Capture the cell that displays the provided text and extract its (X, Y) central coordinate. 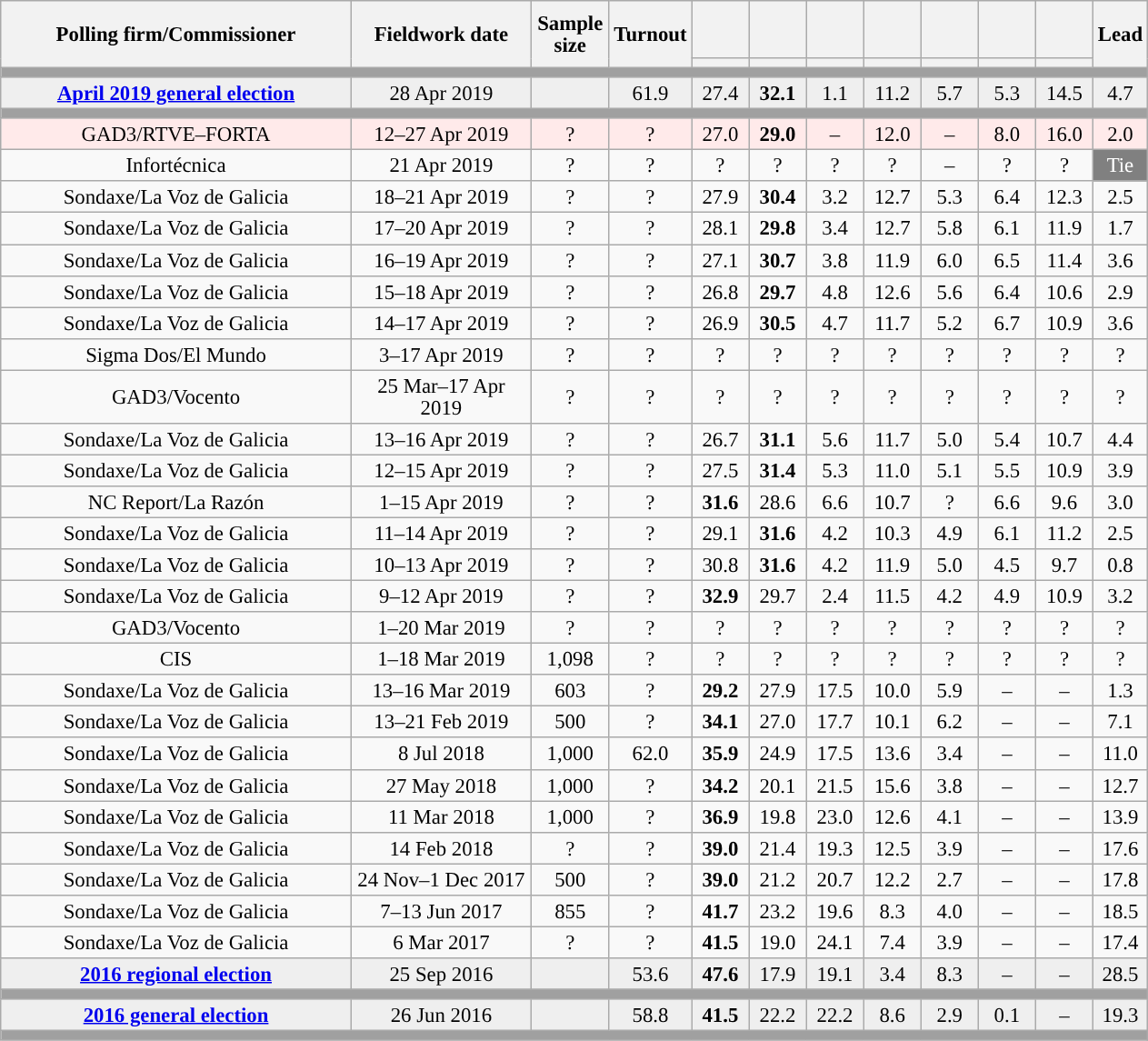
Lead (1120, 35)
34.1 (720, 722)
12–27 Apr 2019 (441, 135)
10.3 (893, 533)
6 Mar 2017 (441, 942)
Polling firm/Commissioner (176, 35)
5.2 (949, 324)
9.6 (1063, 502)
28 Apr 2019 (441, 93)
April 2019 general election (176, 93)
17.8 (1120, 880)
Sample size (570, 35)
10.1 (893, 722)
9–12 Apr 2019 (441, 596)
23.0 (834, 816)
12.2 (893, 880)
8 Jul 2018 (441, 755)
1.7 (1120, 229)
CIS (176, 660)
47.6 (720, 975)
13–21 Feb 2019 (441, 722)
14 Feb 2018 (441, 847)
23.2 (778, 911)
25 Sep 2016 (441, 975)
4.0 (949, 911)
16.0 (1063, 135)
603 (570, 691)
5.5 (1007, 471)
29.8 (778, 229)
1–18 Mar 2019 (441, 660)
15.6 (893, 786)
61.9 (651, 93)
Turnout (651, 35)
NC Report/La Razón (176, 502)
Fieldwork date (441, 35)
27.4 (720, 93)
7–13 Jun 2017 (441, 911)
4.4 (1120, 440)
30.7 (778, 260)
27.1 (720, 260)
29.1 (720, 533)
855 (570, 911)
5.4 (1007, 440)
21.5 (834, 786)
GAD3/RTVE–FORTA (176, 135)
11 Mar 2018 (441, 816)
13.9 (1120, 816)
13–16 Mar 2019 (441, 691)
2.0 (1120, 135)
Tie (1120, 165)
Sigma Dos/El Mundo (176, 355)
20.7 (834, 880)
11.4 (1063, 260)
62.0 (651, 755)
0.8 (1120, 566)
26.9 (720, 324)
30.4 (778, 198)
58.8 (651, 1015)
Infortécnica (176, 165)
30.8 (720, 566)
21.2 (778, 880)
26.8 (720, 291)
10.0 (893, 691)
12.0 (893, 135)
16–19 Apr 2019 (441, 260)
18–21 Apr 2019 (441, 198)
31.4 (778, 471)
19.1 (834, 975)
17–20 Apr 2019 (441, 229)
8.0 (1007, 135)
53.6 (651, 975)
4.5 (1007, 566)
15–18 Apr 2019 (441, 291)
29.0 (778, 135)
30.5 (778, 324)
17.6 (1120, 847)
11–14 Apr 2019 (441, 533)
8.6 (893, 1015)
2.7 (949, 880)
6.0 (949, 260)
24.1 (834, 942)
32.9 (720, 596)
3.0 (1120, 502)
5.1 (949, 471)
6.2 (949, 722)
26.7 (720, 440)
21 Apr 2019 (441, 165)
11.5 (893, 596)
13–16 Apr 2019 (441, 440)
6.5 (1007, 260)
5.8 (949, 229)
34.2 (720, 786)
10–13 Apr 2019 (441, 566)
19.6 (834, 911)
4.8 (834, 291)
5.7 (949, 93)
24.9 (778, 755)
18.5 (1120, 911)
2016 regional election (176, 975)
28.5 (1120, 975)
31.1 (778, 440)
27.5 (720, 471)
21.4 (778, 847)
2016 general election (176, 1015)
5.9 (949, 691)
14–17 Apr 2019 (441, 324)
4.1 (949, 816)
14.5 (1063, 93)
1.1 (834, 93)
12.5 (893, 847)
3–17 Apr 2019 (441, 355)
24 Nov–1 Dec 2017 (441, 880)
17.7 (834, 722)
7.1 (1120, 722)
12–15 Apr 2019 (441, 471)
1.3 (1120, 691)
28.6 (778, 502)
28.1 (720, 229)
26 Jun 2016 (441, 1015)
41.7 (720, 911)
12.3 (1063, 198)
7.4 (893, 942)
27 May 2018 (441, 786)
20.1 (778, 786)
17.9 (778, 975)
1,098 (570, 660)
1–15 Apr 2019 (441, 502)
13.6 (893, 755)
6.7 (1007, 324)
2.4 (834, 596)
19.8 (778, 816)
35.9 (720, 755)
25 Mar–17 Apr 2019 (441, 396)
1–20 Mar 2019 (441, 627)
10.6 (1063, 291)
32.1 (778, 93)
19.0 (778, 942)
36.9 (720, 816)
17.4 (1120, 942)
29.2 (720, 691)
9.7 (1063, 566)
0.1 (1007, 1015)
